Return the (x, y) coordinate for the center point of the cell that contains the specified text.  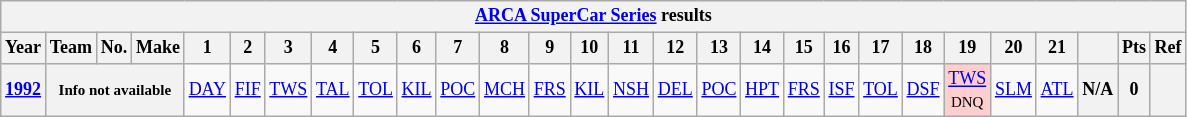
Pts (1134, 48)
DEL (675, 90)
3 (288, 48)
19 (968, 48)
DAY (207, 90)
ATL (1057, 90)
17 (880, 48)
16 (842, 48)
15 (804, 48)
21 (1057, 48)
DSF (923, 90)
FIF (248, 90)
ISF (842, 90)
8 (505, 48)
1 (207, 48)
Team (70, 48)
TWSDNQ (968, 90)
SLM (1014, 90)
Year (24, 48)
2 (248, 48)
ARCA SuperCar Series results (594, 16)
Ref (1168, 48)
14 (762, 48)
13 (719, 48)
0 (1134, 90)
12 (675, 48)
20 (1014, 48)
Info not available (114, 90)
18 (923, 48)
TAL (333, 90)
HPT (762, 90)
10 (590, 48)
1992 (24, 90)
N/A (1098, 90)
4 (333, 48)
Make (158, 48)
6 (416, 48)
11 (632, 48)
No. (114, 48)
7 (458, 48)
5 (376, 48)
9 (550, 48)
MCH (505, 90)
TWS (288, 90)
NSH (632, 90)
